Identify which cell holds the provided text, then report its (x, y) central coordinate. 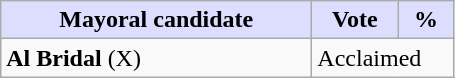
% (426, 20)
Al Bridal (X) (156, 58)
Vote (355, 20)
Acclaimed (383, 58)
Mayoral candidate (156, 20)
